From the cell containing the given text, extract its center point as (X, Y) coordinate. 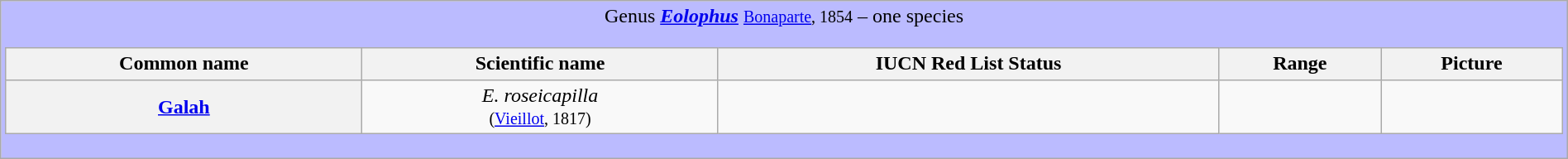
IUCN Red List Status (968, 64)
Genus Eolophus Bonaparte, 1854 – one species Common name Scientific name IUCN Red List Status Range Picture Galah E. roseicapilla (Vieillot, 1817) (784, 79)
Galah (184, 106)
E. roseicapilla (Vieillot, 1817) (541, 106)
Picture (1472, 64)
Common name (184, 64)
Range (1300, 64)
Scientific name (541, 64)
